Return (X, Y) of the center of cell containing provided text 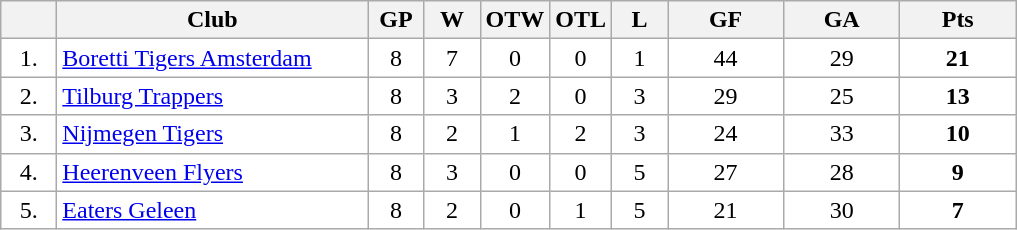
Boretti Tigers Amsterdam (212, 58)
GF (726, 20)
Club (212, 20)
27 (726, 172)
33 (842, 134)
2. (29, 96)
Heerenveen Flyers (212, 172)
9 (958, 172)
L (640, 20)
Pts (958, 20)
10 (958, 134)
Nijmegen Tigers (212, 134)
28 (842, 172)
44 (726, 58)
30 (842, 210)
Eaters Geleen (212, 210)
25 (842, 96)
5. (29, 210)
3. (29, 134)
OTW (515, 20)
OTL (581, 20)
1. (29, 58)
13 (958, 96)
GA (842, 20)
GP (396, 20)
Tilburg Trappers (212, 96)
W (452, 20)
4. (29, 172)
24 (726, 134)
